For the text-containing cell, return its midpoint in (x, y) coordinate format. 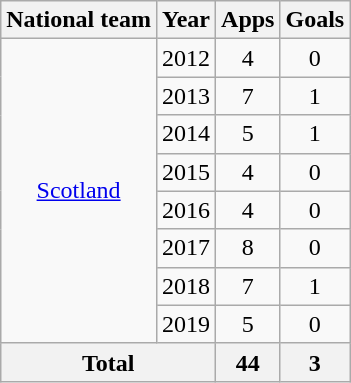
8 (248, 248)
3 (315, 362)
44 (248, 362)
2015 (186, 172)
Year (186, 20)
2019 (186, 324)
Apps (248, 20)
2012 (186, 58)
2018 (186, 286)
National team (79, 20)
Goals (315, 20)
Scotland (79, 191)
Total (108, 362)
2013 (186, 96)
2016 (186, 210)
2017 (186, 248)
2014 (186, 134)
